For the text-containing cell, return its midpoint in [x, y] coordinate format. 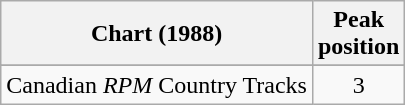
Chart (1988) [157, 34]
3 [358, 85]
Canadian RPM Country Tracks [157, 85]
Peakposition [358, 34]
